Return the (x, y) coordinate for the center point of the cell that contains the specified text.  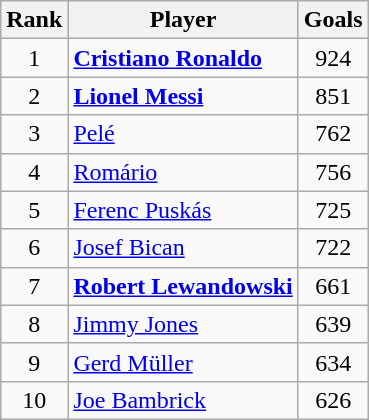
6 (34, 248)
639 (333, 324)
924 (333, 58)
Goals (333, 20)
7 (34, 286)
Robert Lewandowski (183, 286)
Ferenc Puskás (183, 210)
762 (333, 134)
Joe Bambrick (183, 400)
4 (34, 172)
Player (183, 20)
851 (333, 96)
Jimmy Jones (183, 324)
9 (34, 362)
10 (34, 400)
722 (333, 248)
3 (34, 134)
Lionel Messi (183, 96)
2 (34, 96)
Rank (34, 20)
Pelé (183, 134)
Josef Bican (183, 248)
Gerd Müller (183, 362)
626 (333, 400)
5 (34, 210)
1 (34, 58)
661 (333, 286)
8 (34, 324)
756 (333, 172)
634 (333, 362)
Romário (183, 172)
Cristiano Ronaldo (183, 58)
725 (333, 210)
